Pinpoint the cell where the given text exists, returning its (x, y) midpoint coordinate. 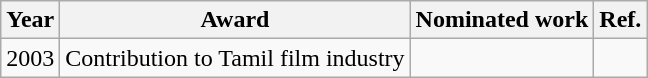
Contribution to Tamil film industry (235, 58)
Year (30, 20)
Ref. (620, 20)
Award (235, 20)
Nominated work (502, 20)
2003 (30, 58)
